Detect which cell encompasses the target text, then output its [x, y] center coordinate. 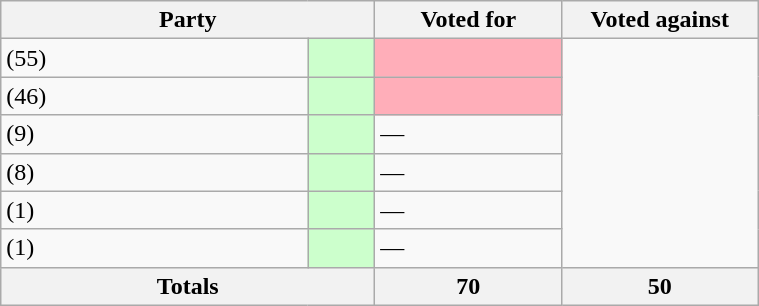
50 [660, 286]
70 [468, 286]
(8) [154, 172]
Voted for [468, 20]
(46) [154, 96]
Voted against [660, 20]
(55) [154, 58]
(9) [154, 134]
Party [188, 20]
Totals [188, 286]
